Extract the (x, y) coordinate from the center of the cell holding the provided text.  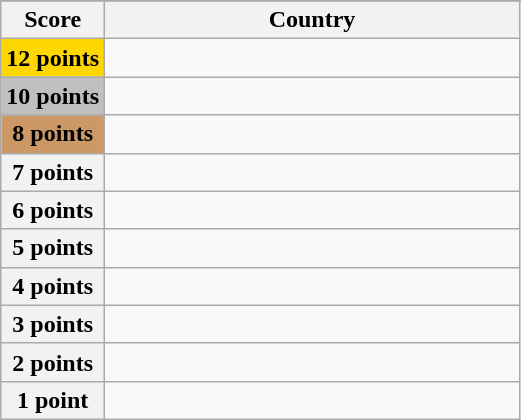
10 points (53, 96)
3 points (53, 324)
Country (312, 20)
6 points (53, 210)
8 points (53, 134)
5 points (53, 248)
1 point (53, 400)
12 points (53, 58)
7 points (53, 172)
2 points (53, 362)
Score (53, 20)
4 points (53, 286)
